Extract the (x, y) coordinate from the center of the cell holding the provided text.  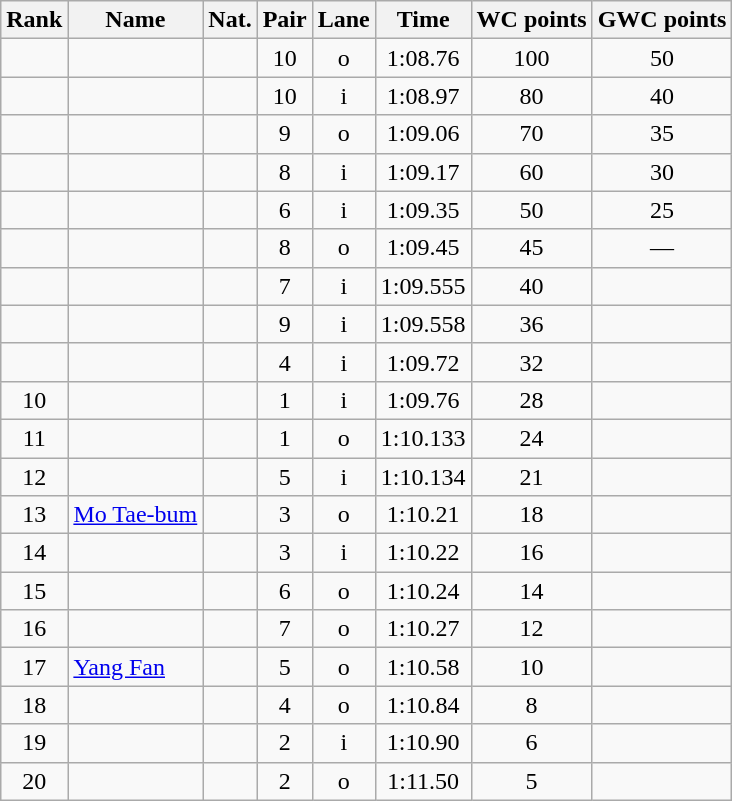
17 (34, 667)
1:10.133 (423, 438)
1:11.50 (423, 781)
1:10.90 (423, 743)
GWC points (662, 20)
1:09.72 (423, 362)
1:10.22 (423, 553)
100 (532, 58)
21 (532, 477)
35 (662, 134)
36 (532, 324)
1:10.84 (423, 705)
1:10.134 (423, 477)
— (662, 248)
15 (34, 591)
1:08.76 (423, 58)
13 (34, 515)
Lane (344, 20)
Name (136, 20)
Mo Tae-bum (136, 515)
1:09.17 (423, 172)
Rank (34, 20)
WC points (532, 20)
20 (34, 781)
1:09.558 (423, 324)
70 (532, 134)
1:09.555 (423, 286)
32 (532, 362)
1:09.76 (423, 400)
11 (34, 438)
Pair (284, 20)
1:10.58 (423, 667)
25 (662, 210)
1:09.06 (423, 134)
Time (423, 20)
24 (532, 438)
28 (532, 400)
1:09.45 (423, 248)
Nat. (230, 20)
19 (34, 743)
1:09.35 (423, 210)
1:10.21 (423, 515)
60 (532, 172)
1:10.27 (423, 629)
1:10.24 (423, 591)
30 (662, 172)
1:08.97 (423, 96)
Yang Fan (136, 667)
45 (532, 248)
80 (532, 96)
